Find where the given text appears and provide that cell's center as (X, Y) coordinate. 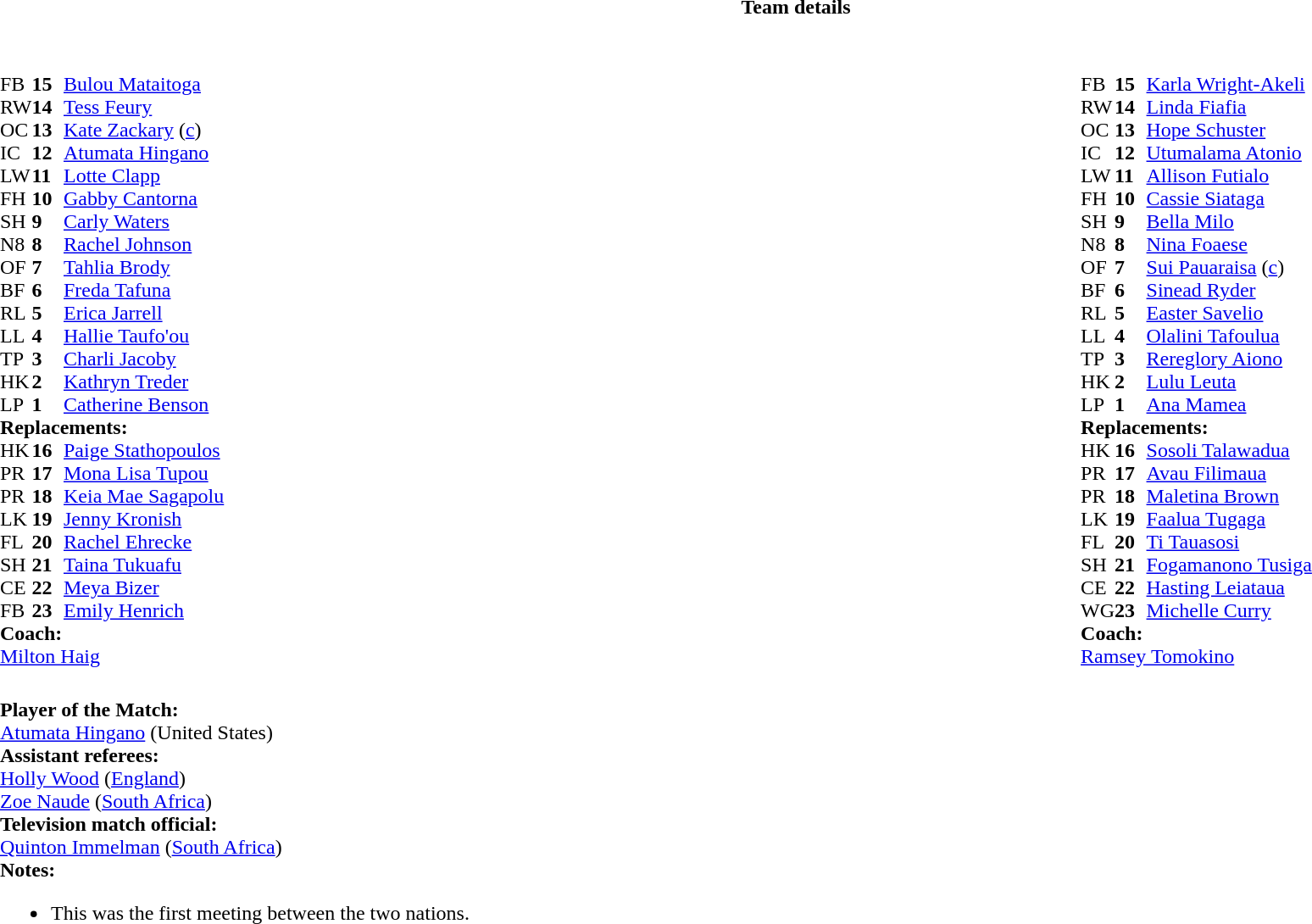
Bulou Mataitoga (144, 85)
Taina Tukuafu (144, 565)
Olalini Tafoulua (1229, 336)
Faalua Tugaga (1229, 519)
Lulu Leuta (1229, 381)
Sinead Ryder (1229, 290)
Carly Waters (144, 222)
Rachel Johnson (144, 244)
Hasting Leiataua (1229, 588)
Milton Haig (112, 656)
Charli Jacoby (144, 359)
Keia Mae Sagapolu (144, 497)
Bella Milo (1229, 222)
Maletina Brown (1229, 497)
Utumalama Atonio (1229, 153)
Paige Stathopoulos (144, 451)
Allison Futialo (1229, 176)
Kathryn Treder (144, 381)
Jenny Kronish (144, 519)
Emily Henrich (144, 610)
Kate Zackary (c) (144, 131)
Freda Tafuna (144, 290)
Karla Wright-Akeli (1229, 85)
Sui Pauaraisa (c) (1229, 268)
Meya Bizer (144, 588)
WG (1098, 610)
Ti Tauasosi (1229, 543)
Ramsey Tomokino (1197, 656)
Tess Feury (144, 107)
Erica Jarrell (144, 314)
Mona Lisa Tupou (144, 473)
Catherine Benson (144, 405)
Easter Savelio (1229, 314)
Michelle Curry (1229, 610)
Atumata Hingano (144, 153)
Cassie Siataga (1229, 198)
Ana Mamea (1229, 405)
Rereglory Aiono (1229, 359)
Nina Foaese (1229, 244)
Rachel Ehrecke (144, 543)
Tahlia Brody (144, 268)
Sosoli Talawadua (1229, 451)
Hallie Taufo'ou (144, 336)
Linda Fiafia (1229, 107)
Fogamanono Tusiga (1229, 565)
Gabby Cantorna (144, 198)
Hope Schuster (1229, 131)
Lotte Clapp (144, 176)
Avau Filimaua (1229, 473)
